From the cell containing the given text, extract its center point as (x, y) coordinate. 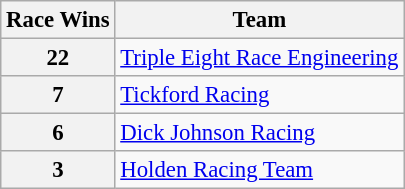
Tickford Racing (260, 95)
3 (58, 170)
Holden Racing Team (260, 170)
7 (58, 95)
Triple Eight Race Engineering (260, 58)
Race Wins (58, 20)
Dick Johnson Racing (260, 133)
22 (58, 58)
Team (260, 20)
6 (58, 133)
